Identify which cell holds the provided text, then report its [X, Y] central coordinate. 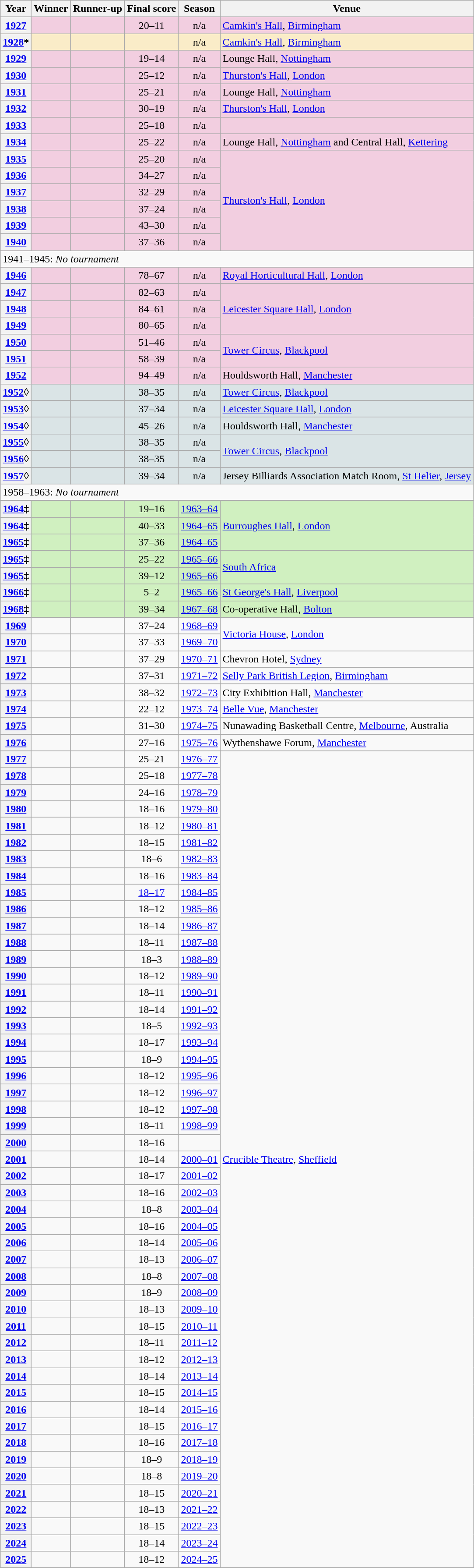
2016–17 [200, 1426]
2023 [16, 1526]
1933 [16, 125]
2020 [16, 1476]
2009 [16, 1293]
25–12 [151, 75]
Year [16, 9]
2020–21 [200, 1493]
1935 [16, 159]
1998 [16, 1109]
5–2 [151, 592]
1970 [16, 642]
34–27 [151, 175]
1956◊ [16, 459]
51–46 [151, 342]
2009–10 [200, 1310]
Runner-up [98, 9]
1980 [16, 809]
1969–70 [200, 642]
South Africa [347, 567]
1986–87 [200, 926]
45–26 [151, 425]
2005–06 [200, 1242]
1994–95 [200, 1059]
1969 [16, 626]
1998–99 [200, 1126]
2023–24 [200, 1543]
1989 [16, 959]
1975 [16, 726]
1928* [16, 42]
1995 [16, 1059]
1932 [16, 109]
1931 [16, 92]
2016 [16, 1409]
2003–04 [200, 1209]
40–33 [151, 526]
Selly Park British Legion, Birmingham [347, 676]
1953◊ [16, 409]
1930 [16, 75]
Wythenshawe Forum, Manchester [347, 743]
1951 [16, 359]
2024 [16, 1543]
19–14 [151, 59]
1941–1945: No tournament [237, 259]
1983 [16, 859]
1971–72 [200, 676]
1977–78 [200, 776]
32–29 [151, 192]
18–3 [151, 959]
1934 [16, 142]
58–39 [151, 359]
1952◊ [16, 392]
43–30 [151, 226]
1952 [16, 375]
1984–85 [200, 892]
1990–91 [200, 992]
2000–01 [200, 1159]
1992–93 [200, 1026]
2024–25 [200, 1560]
1973 [16, 692]
1985–86 [200, 909]
1972–73 [200, 692]
1939 [16, 226]
1940 [16, 242]
1982 [16, 842]
1958–1963: No tournament [237, 492]
1994 [16, 1043]
Royal Horticultural Hall, London [347, 276]
2021 [16, 1493]
1972 [16, 676]
1993–94 [200, 1043]
20–11 [151, 25]
1976–77 [200, 759]
2001–02 [200, 1176]
Chevron Hotel, Sydney [347, 659]
2015–16 [200, 1409]
37–31 [151, 676]
1983–84 [200, 876]
1989–90 [200, 976]
19–16 [151, 509]
Final score [151, 9]
2017–18 [200, 1443]
1981 [16, 826]
1987–88 [200, 942]
1950 [16, 342]
2018 [16, 1443]
2013 [16, 1359]
1946 [16, 276]
Season [200, 9]
80–65 [151, 326]
2008 [16, 1276]
1970–71 [200, 659]
2003 [16, 1193]
30–19 [151, 109]
1974–75 [200, 726]
2008–09 [200, 1293]
78–67 [151, 276]
Co-operative Hall, Bolton [347, 609]
1993 [16, 1026]
1978–79 [200, 793]
1936 [16, 175]
1996–97 [200, 1093]
1985 [16, 892]
2010 [16, 1310]
2018–19 [200, 1459]
1968‡ [16, 609]
City Exhibition Hall, Manchester [347, 692]
1986 [16, 909]
1974 [16, 709]
Lounge Hall, Nottingham and Central Hall, Kettering [347, 142]
1991 [16, 992]
2005 [16, 1226]
1929 [16, 59]
1987 [16, 926]
37–33 [151, 642]
Winner [51, 9]
2014 [16, 1376]
1977 [16, 759]
1990 [16, 976]
St George's Hall, Liverpool [347, 592]
1988–89 [200, 959]
27–16 [151, 743]
25–20 [151, 159]
38–32 [151, 692]
1978 [16, 776]
2013–14 [200, 1376]
1938 [16, 209]
1948 [16, 309]
1996 [16, 1076]
2010–11 [200, 1326]
2022 [16, 1509]
94–49 [151, 375]
Nunawading Basketball Centre, Melbourne, Australia [347, 726]
1937 [16, 192]
1991–92 [200, 1009]
84–61 [151, 309]
2019–20 [200, 1476]
2022–23 [200, 1526]
31–30 [151, 726]
2004–05 [200, 1226]
2002–03 [200, 1193]
1997–98 [200, 1109]
Venue [347, 9]
1947 [16, 292]
2002 [16, 1176]
18–6 [151, 859]
1992 [16, 1009]
1981–82 [200, 842]
2012 [16, 1343]
18–5 [151, 1026]
2004 [16, 1209]
82–63 [151, 292]
1982–83 [200, 859]
1957◊ [16, 475]
1955◊ [16, 442]
24–16 [151, 793]
2006–07 [200, 1259]
Jersey Billiards Association Match Room, St Helier, Jersey [347, 475]
1979–80 [200, 809]
1984 [16, 876]
37–29 [151, 659]
1999 [16, 1126]
37–34 [151, 409]
1954◊ [16, 425]
2012–13 [200, 1359]
1979 [16, 793]
2011–12 [200, 1343]
1988 [16, 942]
1963–64 [200, 509]
2006 [16, 1242]
2017 [16, 1426]
2001 [16, 1159]
1966‡ [16, 592]
2014–15 [200, 1393]
1973–74 [200, 709]
1971 [16, 659]
2015 [16, 1393]
Victoria House, London [347, 634]
1980–81 [200, 826]
39–12 [151, 576]
Burroughes Hall, London [347, 526]
2019 [16, 1459]
1968–69 [200, 626]
22–12 [151, 709]
1995–96 [200, 1076]
1975–76 [200, 743]
2000 [16, 1143]
1976 [16, 743]
Crucible Theatre, Sheffield [347, 1159]
2021–22 [200, 1509]
1949 [16, 326]
Belle Vue, Manchester [347, 709]
1997 [16, 1093]
1927 [16, 25]
2025 [16, 1560]
2007 [16, 1259]
2011 [16, 1326]
1967–68 [200, 609]
2007–08 [200, 1276]
